Find where the given text appears and provide that cell's center as (x, y) coordinate. 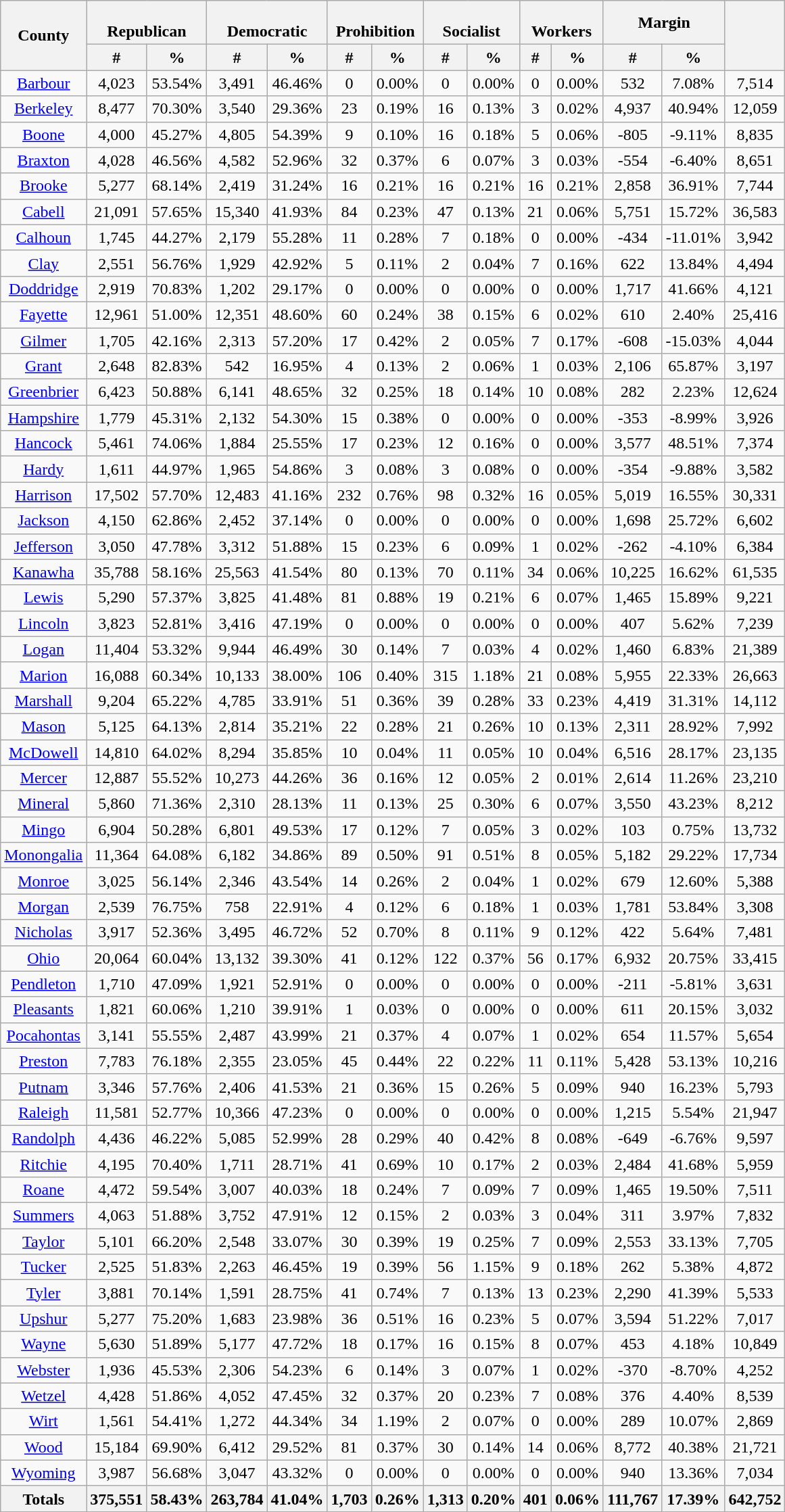
4,044 (755, 340)
82.83% (177, 367)
3,594 (632, 1319)
7,374 (755, 444)
51.00% (177, 314)
6,412 (237, 1447)
-805 (632, 135)
6,182 (237, 855)
70.30% (177, 109)
Wyoming (43, 1473)
50.28% (177, 830)
-11.01% (694, 237)
64.13% (177, 726)
2,106 (632, 367)
17,502 (116, 495)
43.99% (298, 1035)
103 (632, 830)
42.16% (177, 340)
Pleasants (43, 1010)
5,533 (755, 1293)
57.76% (177, 1087)
21,091 (116, 212)
75.20% (177, 1319)
Randolph (43, 1138)
5,751 (632, 212)
-8.99% (694, 418)
91 (445, 855)
64.08% (177, 855)
Raleigh (43, 1112)
3,050 (116, 546)
4,252 (755, 1370)
0.69% (398, 1164)
7,511 (755, 1190)
County (43, 35)
56.14% (177, 881)
44.34% (298, 1421)
Logan (43, 649)
Monongalia (43, 855)
1,710 (116, 984)
3,032 (755, 1010)
47 (445, 212)
8,772 (632, 1447)
8,212 (755, 804)
3,308 (755, 907)
70 (445, 572)
57.20% (298, 340)
-434 (632, 237)
2,306 (237, 1370)
41.93% (298, 212)
Mason (43, 726)
0.10% (398, 135)
65.22% (177, 701)
7,705 (755, 1242)
407 (632, 623)
1,591 (237, 1293)
3,987 (116, 1473)
47.45% (298, 1396)
4,195 (116, 1164)
610 (632, 314)
-15.03% (694, 340)
0.32% (494, 495)
10,216 (755, 1061)
46.45% (298, 1267)
9,204 (116, 701)
10,273 (237, 778)
3,823 (116, 623)
4,805 (237, 135)
12,961 (116, 314)
47.78% (177, 546)
1,921 (237, 984)
76.75% (177, 907)
13.84% (694, 263)
Hancock (43, 444)
4,000 (116, 135)
-8.70% (694, 1370)
1,683 (237, 1319)
14,810 (116, 753)
23,210 (755, 778)
Wirt (43, 1421)
Totals (43, 1498)
35,788 (116, 572)
52.81% (177, 623)
1,313 (445, 1498)
Clay (43, 263)
7,514 (755, 83)
51.83% (177, 1267)
3,881 (116, 1293)
Brooke (43, 186)
8,835 (755, 135)
3,047 (237, 1473)
47.19% (298, 623)
46.46% (298, 83)
28.71% (298, 1164)
25 (445, 804)
7,992 (755, 726)
542 (237, 367)
38.00% (298, 675)
2.40% (694, 314)
1,717 (632, 289)
Wood (43, 1447)
41.04% (298, 1498)
Braxton (43, 160)
7.08% (694, 83)
5,125 (116, 726)
28.13% (298, 804)
679 (632, 881)
10,366 (237, 1112)
25.72% (694, 521)
8,651 (755, 160)
53.32% (177, 649)
13,732 (755, 830)
19.50% (694, 1190)
5,290 (116, 598)
122 (445, 958)
3,346 (116, 1087)
49.53% (298, 830)
3,025 (116, 881)
62.86% (177, 521)
57.37% (177, 598)
Summers (43, 1216)
2,419 (237, 186)
20.15% (694, 1010)
7,832 (755, 1216)
Republican (147, 23)
60.34% (177, 675)
2,539 (116, 907)
5,019 (632, 495)
0.20% (494, 1498)
3,631 (755, 984)
Monroe (43, 881)
-370 (632, 1370)
Jefferson (43, 546)
Grant (43, 367)
2,484 (632, 1164)
Mingo (43, 830)
4,028 (116, 160)
5,085 (237, 1138)
1,561 (116, 1421)
41.39% (694, 1293)
52.36% (177, 932)
48.65% (298, 392)
22.91% (298, 907)
46.49% (298, 649)
33,415 (755, 958)
12.60% (694, 881)
-4.10% (694, 546)
2,525 (116, 1267)
56.68% (177, 1473)
11.57% (694, 1035)
2,452 (237, 521)
Pendleton (43, 984)
60 (349, 314)
25,416 (755, 314)
33.07% (298, 1242)
41.66% (694, 289)
46.72% (298, 932)
17,734 (755, 855)
1,884 (237, 444)
55.55% (177, 1035)
Marshall (43, 701)
17.39% (694, 1498)
7,481 (755, 932)
Wetzel (43, 1396)
311 (632, 1216)
Harrison (43, 495)
50.88% (177, 392)
29.22% (694, 855)
0.01% (577, 778)
6,904 (116, 830)
1,705 (116, 340)
29.36% (298, 109)
51 (349, 701)
-9.88% (694, 469)
58.16% (177, 572)
1.19% (398, 1421)
4,472 (116, 1190)
4,494 (755, 263)
38 (445, 314)
McDowell (43, 753)
106 (349, 675)
758 (237, 907)
4,150 (116, 521)
5,654 (755, 1035)
2,548 (237, 1242)
0.70% (398, 932)
3,752 (237, 1216)
0.29% (398, 1138)
5,461 (116, 444)
4,052 (237, 1396)
12,483 (237, 495)
21,389 (755, 649)
1,215 (632, 1112)
43.54% (298, 881)
9,944 (237, 649)
5.38% (694, 1267)
10.07% (694, 1421)
12,059 (755, 109)
3,141 (116, 1035)
Marion (43, 675)
0.19% (398, 109)
282 (632, 392)
12,351 (237, 314)
0.22% (494, 1061)
2,869 (755, 1421)
2,355 (237, 1061)
4,436 (116, 1138)
401 (536, 1498)
3,491 (237, 83)
6,141 (237, 392)
-262 (632, 546)
4,785 (237, 701)
41.48% (298, 598)
35.21% (298, 726)
2,919 (116, 289)
2,313 (237, 340)
5,955 (632, 675)
21,721 (755, 1447)
Pocahontas (43, 1035)
9,221 (755, 598)
1,460 (632, 649)
44.26% (298, 778)
Wayne (43, 1344)
54.23% (298, 1370)
232 (349, 495)
53.54% (177, 83)
28 (349, 1138)
4,937 (632, 109)
7,239 (755, 623)
51.89% (177, 1344)
263,784 (237, 1498)
315 (445, 675)
8,539 (755, 1396)
1,745 (116, 237)
1,936 (116, 1370)
70.14% (177, 1293)
6,423 (116, 392)
33.91% (298, 701)
54.86% (298, 469)
15,340 (237, 212)
40.38% (694, 1447)
-211 (632, 984)
10,225 (632, 572)
262 (632, 1267)
Greenbrier (43, 392)
25,563 (237, 572)
54.41% (177, 1421)
1,210 (237, 1010)
4.40% (694, 1396)
51.22% (694, 1319)
2,179 (237, 237)
622 (632, 263)
Boone (43, 135)
48.51% (694, 444)
2,553 (632, 1242)
2,614 (632, 778)
3,312 (237, 546)
1,781 (632, 907)
Ritchie (43, 1164)
0.38% (398, 418)
1.15% (494, 1267)
4,872 (755, 1267)
3,007 (237, 1190)
7,017 (755, 1319)
54.39% (298, 135)
-649 (632, 1138)
1,965 (237, 469)
29.52% (298, 1447)
2,648 (116, 367)
42.92% (298, 263)
23 (349, 109)
46.56% (177, 160)
53.13% (694, 1061)
7,744 (755, 186)
52.99% (298, 1138)
0.50% (398, 855)
23.05% (298, 1061)
6,602 (755, 521)
20 (445, 1396)
Lewis (43, 598)
36,583 (755, 212)
654 (632, 1035)
289 (632, 1421)
4,023 (116, 83)
-9.11% (694, 135)
14,112 (755, 701)
453 (632, 1344)
45 (349, 1061)
5,630 (116, 1344)
53.84% (694, 907)
376 (632, 1396)
Nicholas (43, 932)
5.64% (694, 932)
44.97% (177, 469)
Gilmer (43, 340)
-6.40% (694, 160)
74.06% (177, 444)
43.32% (298, 1473)
41.16% (298, 495)
28.75% (298, 1293)
Lincoln (43, 623)
1,202 (237, 289)
-554 (632, 160)
3,495 (237, 932)
Roane (43, 1190)
1,821 (116, 1010)
16,088 (116, 675)
Doddridge (43, 289)
33 (536, 701)
6,516 (632, 753)
41.68% (694, 1164)
23.98% (298, 1319)
4.18% (694, 1344)
70.83% (177, 289)
1,698 (632, 521)
5.54% (694, 1112)
3,825 (237, 598)
0.76% (398, 495)
41.53% (298, 1087)
52 (349, 932)
5,959 (755, 1164)
65.87% (694, 367)
2,263 (237, 1267)
70.40% (177, 1164)
Upshur (43, 1319)
39.91% (298, 1010)
Workers (561, 23)
10,849 (755, 1344)
20,064 (116, 958)
Tucker (43, 1267)
-5.81% (694, 984)
1,611 (116, 469)
3,550 (632, 804)
15.89% (694, 598)
40 (445, 1138)
55.52% (177, 778)
Tyler (43, 1293)
64.02% (177, 753)
642,752 (755, 1498)
375,551 (116, 1498)
48.60% (298, 314)
2,814 (237, 726)
68.14% (177, 186)
10,133 (237, 675)
80 (349, 572)
13,132 (237, 958)
45.31% (177, 418)
28.92% (694, 726)
2,346 (237, 881)
22.33% (694, 675)
5.62% (694, 623)
5,793 (755, 1087)
1.18% (494, 675)
76.18% (177, 1061)
57.65% (177, 212)
47.91% (298, 1216)
2.23% (694, 392)
39.30% (298, 958)
41.54% (298, 572)
3,416 (237, 623)
1,779 (116, 418)
16.62% (694, 572)
0.30% (494, 804)
Preston (43, 1061)
5,182 (632, 855)
2,311 (632, 726)
11,581 (116, 1112)
4,419 (632, 701)
1,711 (237, 1164)
Ohio (43, 958)
Hampshire (43, 418)
Barbour (43, 83)
2,487 (237, 1035)
33.13% (694, 1242)
28.17% (694, 753)
37.14% (298, 521)
35.85% (298, 753)
6,384 (755, 546)
8,477 (116, 109)
40.94% (694, 109)
60.04% (177, 958)
66.20% (177, 1242)
7,034 (755, 1473)
31.24% (298, 186)
-608 (632, 340)
6.83% (694, 649)
Margin (664, 23)
532 (632, 83)
Mercer (43, 778)
5,388 (755, 881)
69.90% (177, 1447)
4,428 (116, 1396)
20.75% (694, 958)
5,860 (116, 804)
47.09% (177, 984)
52.91% (298, 984)
-6.76% (694, 1138)
111,767 (632, 1498)
54.30% (298, 418)
422 (632, 932)
Democratic (267, 23)
47.72% (298, 1344)
0.40% (398, 675)
3,917 (116, 932)
0.88% (398, 598)
3,540 (237, 109)
52.96% (298, 160)
36.91% (694, 186)
26,663 (755, 675)
Socialist (471, 23)
56.76% (177, 263)
1,272 (237, 1421)
60.06% (177, 1010)
2,858 (632, 186)
2,406 (237, 1087)
4,582 (237, 160)
2,132 (237, 418)
25.55% (298, 444)
21,947 (755, 1112)
7,783 (116, 1061)
29.17% (298, 289)
13.36% (694, 1473)
61,535 (755, 572)
9,597 (755, 1138)
30,331 (755, 495)
Taylor (43, 1242)
13 (536, 1293)
0.75% (694, 830)
Morgan (43, 907)
3.97% (694, 1216)
Putnam (43, 1087)
31.31% (694, 701)
Hardy (43, 469)
4,063 (116, 1216)
11,404 (116, 649)
51.86% (177, 1396)
16.55% (694, 495)
8,294 (237, 753)
0.44% (398, 1061)
15,184 (116, 1447)
Prohibition (375, 23)
11.26% (694, 778)
84 (349, 212)
Berkeley (43, 109)
39 (445, 701)
5,177 (237, 1344)
2,310 (237, 804)
34.86% (298, 855)
6,932 (632, 958)
47.23% (298, 1112)
3,926 (755, 418)
5,428 (632, 1061)
0.74% (398, 1293)
12,887 (116, 778)
45.27% (177, 135)
1,703 (349, 1498)
1,929 (237, 263)
6,801 (237, 830)
Jackson (43, 521)
Calhoun (43, 237)
46.22% (177, 1138)
45.53% (177, 1370)
40.03% (298, 1190)
3,942 (755, 237)
3,582 (755, 469)
-354 (632, 469)
Mineral (43, 804)
55.28% (298, 237)
16.95% (298, 367)
98 (445, 495)
5,101 (116, 1242)
12,624 (755, 392)
3,577 (632, 444)
Webster (43, 1370)
58.43% (177, 1498)
71.36% (177, 804)
2,290 (632, 1293)
44.27% (177, 237)
4,121 (755, 289)
57.70% (177, 495)
11,364 (116, 855)
-353 (632, 418)
Cabell (43, 212)
59.54% (177, 1190)
89 (349, 855)
43.23% (694, 804)
52.77% (177, 1112)
23,135 (755, 753)
Fayette (43, 314)
16.23% (694, 1087)
Kanawha (43, 572)
3,197 (755, 367)
2,551 (116, 263)
15.72% (694, 212)
611 (632, 1010)
